Locate the cell with the specified text and output its (x, y) center coordinate. 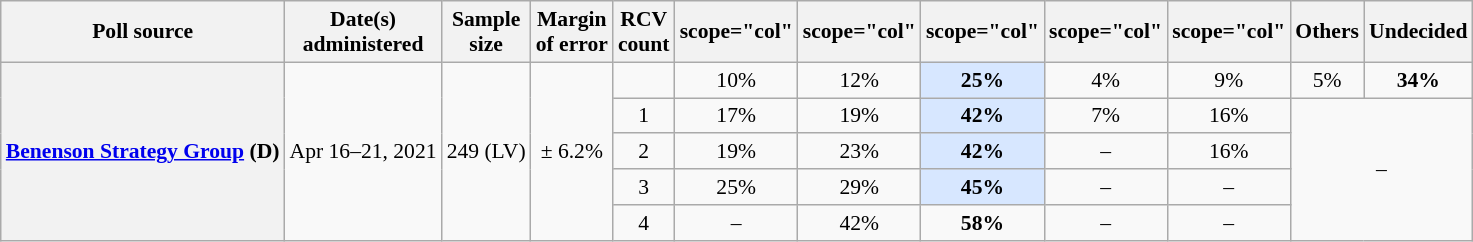
Marginof error (572, 32)
Apr 16–21, 2021 (364, 151)
Benenson Strategy Group (D) (143, 151)
± 6.2% (572, 151)
Poll source (143, 32)
29% (860, 187)
3 (644, 187)
45% (982, 187)
2 (644, 152)
4% (1106, 80)
12% (860, 80)
Others (1327, 32)
RCVcount (644, 32)
Undecided (1418, 32)
23% (860, 152)
9% (1228, 80)
5% (1327, 80)
58% (982, 223)
Date(s)administered (364, 32)
249 (LV) (486, 151)
34% (1418, 80)
17% (736, 116)
10% (736, 80)
1 (644, 116)
4 (644, 223)
7% (1106, 116)
Samplesize (486, 32)
